Detect which cell encompasses the target text, then output its [X, Y] center coordinate. 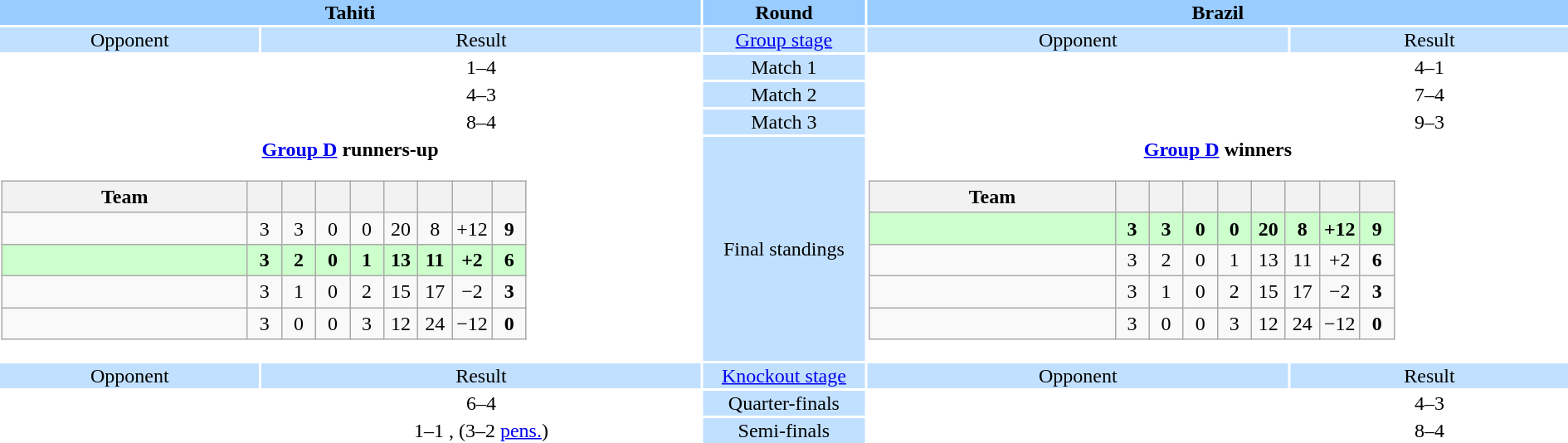
Tahiti [350, 12]
Semi-finals [784, 431]
Match 2 [784, 95]
7–4 [1429, 95]
4–1 [1429, 67]
Final standings [784, 249]
Match 1 [784, 67]
Group D winners Team 3 3 0 0 20 8 +12 9 3 2 0 1 13 11 +2 6 3 1 0 2 15 17 −2 3 3 0 0 3 12 24 −12 0 [1218, 249]
Quarter-finals [784, 403]
Round [784, 12]
1–1 , (3–2 pens.) [481, 431]
Group D runners-up Team 3 3 0 0 20 8 +12 9 3 2 0 1 13 11 +2 6 3 1 0 2 15 17 −2 3 3 0 0 3 12 24 −12 0 [350, 249]
Group stage [784, 40]
Match 3 [784, 122]
Brazil [1218, 12]
Knockout stage [784, 376]
6–4 [481, 403]
1–4 [481, 67]
9–3 [1429, 122]
